Return (x, y) of the center of cell containing provided text 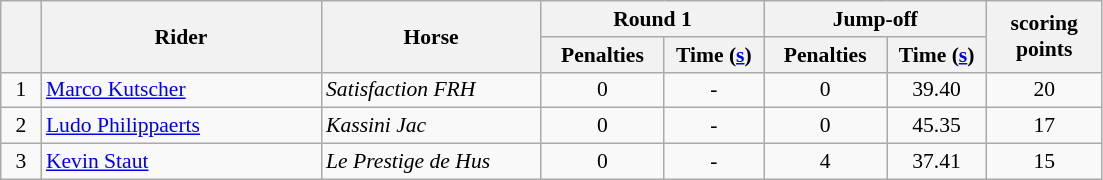
20 (1044, 90)
Marco Kutscher (181, 90)
Round 1 (652, 19)
2 (21, 126)
Jump-off (876, 19)
Kassini Jac (431, 126)
Le Prestige de Hus (431, 162)
4 (826, 162)
Horse (431, 36)
15 (1044, 162)
Ludo Philippaerts (181, 126)
Kevin Staut (181, 162)
3 (21, 162)
Rider (181, 36)
17 (1044, 126)
45.35 (936, 126)
39.40 (936, 90)
Satisfaction FRH (431, 90)
37.41 (936, 162)
scoringpoints (1044, 36)
1 (21, 90)
